Determine the [X, Y] coordinate at the center of the cell enclosing the given text.  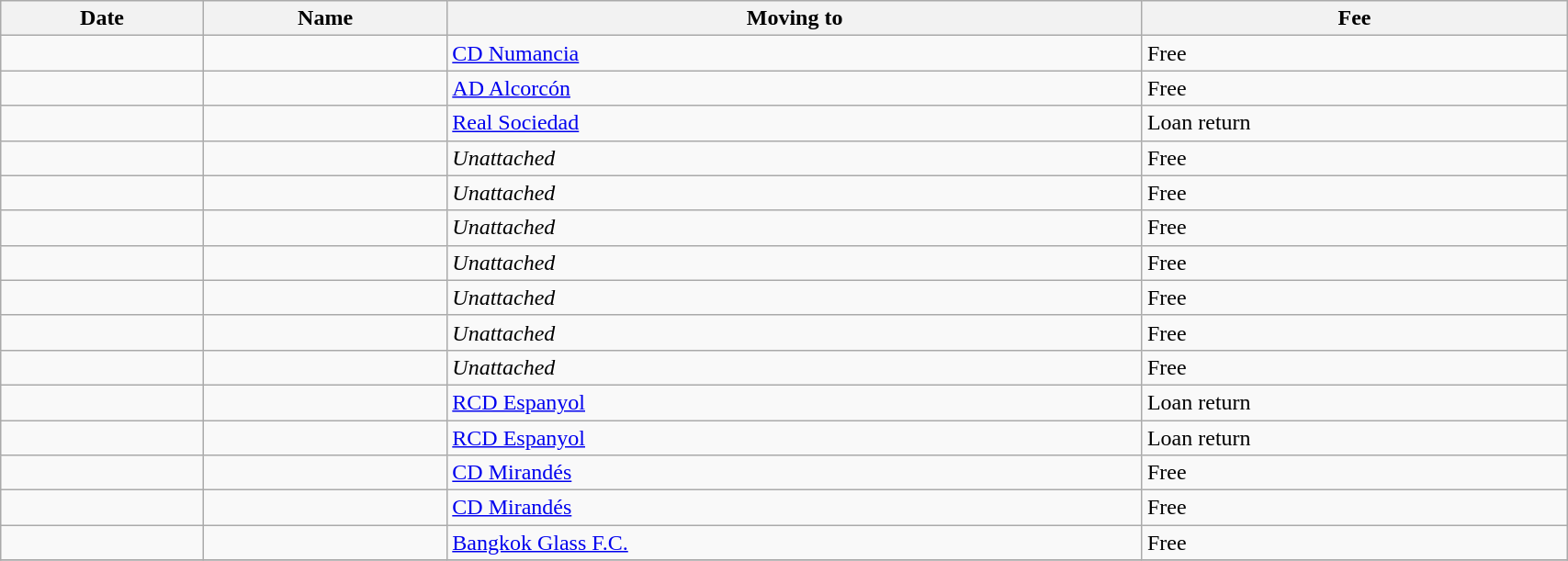
Real Sociedad [795, 123]
Name [325, 18]
Date [103, 18]
Moving to [795, 18]
AD Alcorcón [795, 88]
CD Numancia [795, 53]
Bangkok Glass F.C. [795, 543]
Fee [1354, 18]
